Detect which cell encompasses the target text, then output its (x, y) center coordinate. 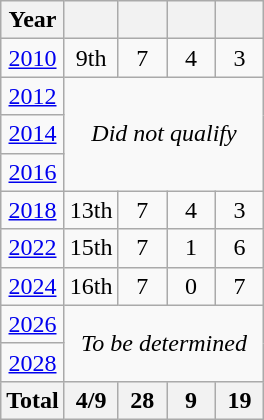
2024 (33, 286)
9 (192, 400)
Year (33, 20)
1 (192, 248)
2010 (33, 58)
2012 (33, 96)
6 (240, 248)
2022 (33, 248)
13th (91, 210)
2016 (33, 172)
Total (33, 400)
2014 (33, 134)
15th (91, 248)
2026 (33, 324)
To be determined (164, 343)
2018 (33, 210)
0 (192, 286)
Did not qualify (164, 134)
9th (91, 58)
2028 (33, 362)
28 (142, 400)
4/9 (91, 400)
19 (240, 400)
16th (91, 286)
